Find where the given text appears and provide that cell's center as [x, y] coordinate. 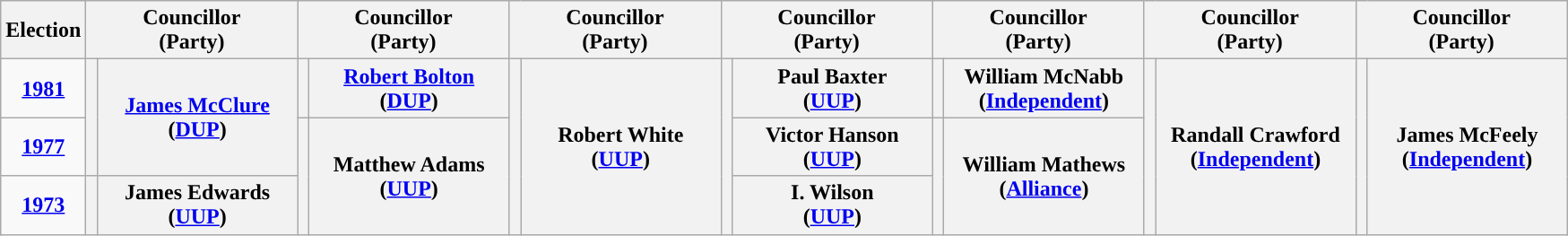
Robert Bolton (DUP) [409, 88]
1981 [43, 88]
I. Wilson (UUP) [833, 205]
James McClure (DUP) [197, 118]
Matthew Adams (UUP) [409, 176]
William Mathews (Alliance) [1044, 176]
Paul Baxter (UUP) [833, 88]
William McNabb (Independent) [1044, 88]
Randall Crawford (Independent) [1256, 147]
James McFeely (Independent) [1468, 147]
1973 [43, 205]
1977 [43, 147]
Victor Hanson (UUP) [833, 147]
Election [43, 31]
James Edwards (UUP) [197, 205]
Robert White (UUP) [620, 147]
